Return the (X, Y) coordinate for the center point of the cell that contains the specified text.  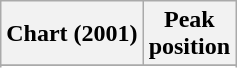
Chart (2001) (72, 34)
Peakposition (189, 34)
